Scan for the cell matching the given text and deliver its [x, y] coordinate at center. 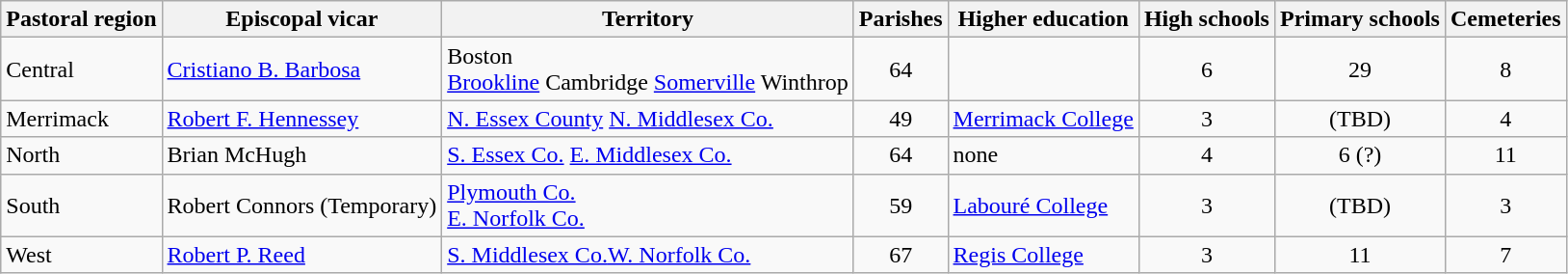
Cristiano B. Barbosa [302, 69]
49 [901, 119]
7 [1505, 255]
67 [901, 255]
Cemeteries [1505, 19]
S. Essex Co. E. Middlesex Co. [648, 155]
Robert Connors (Temporary) [302, 205]
none [1043, 155]
S. Middlesex Co.W. Norfolk Co. [648, 255]
6 [1206, 69]
High schools [1206, 19]
West [81, 255]
Regis College [1043, 255]
Merrimack College [1043, 119]
Higher education [1043, 19]
Episcopal vicar [302, 19]
Pastoral region [81, 19]
8 [1505, 69]
Plymouth Co.E. Norfolk Co. [648, 205]
Brian McHugh [302, 155]
6 (?) [1360, 155]
North [81, 155]
N. Essex County N. Middlesex Co. [648, 119]
South [81, 205]
Robert P. Reed [302, 255]
Merrimack [81, 119]
Central [81, 69]
59 [901, 205]
Primary schools [1360, 19]
Labouré College [1043, 205]
Robert F. Hennessey [302, 119]
Territory [648, 19]
BostonBrookline Cambridge Somerville Winthrop [648, 69]
Parishes [901, 19]
29 [1360, 69]
